Output the [x, y] coordinate of the center of the cell containing the given text.  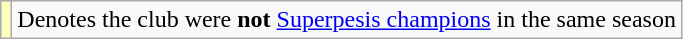
Denotes the club were not Superpesis champions in the same season [347, 20]
